Extract the [X, Y] coordinate from the center of the cell holding the provided text.  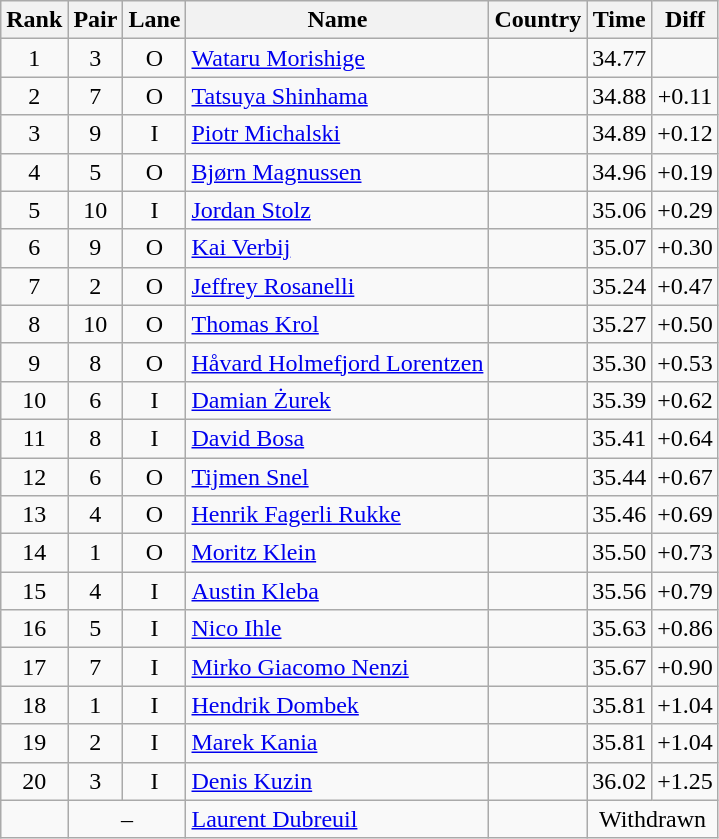
David Bosa [338, 438]
Pair [96, 20]
20 [34, 781]
+0.12 [686, 134]
Kai Verbij [338, 248]
Time [620, 20]
35.06 [620, 210]
Name [338, 20]
34.96 [620, 172]
35.50 [620, 553]
35.30 [620, 362]
15 [34, 591]
+0.62 [686, 400]
+0.11 [686, 96]
Tijmen Snel [338, 477]
Rank [34, 20]
35.27 [620, 324]
11 [34, 438]
+0.19 [686, 172]
Marek Kania [338, 743]
Damian Żurek [338, 400]
+0.64 [686, 438]
+0.79 [686, 591]
Piotr Michalski [338, 134]
Jordan Stolz [338, 210]
Mirko Giacomo Nenzi [338, 667]
+0.50 [686, 324]
35.07 [620, 248]
Lane [154, 20]
Diff [686, 20]
35.24 [620, 286]
34.89 [620, 134]
35.41 [620, 438]
35.67 [620, 667]
+0.69 [686, 515]
Bjørn Magnussen [338, 172]
+0.86 [686, 629]
35.39 [620, 400]
Jeffrey Rosanelli [338, 286]
34.77 [620, 58]
Withdrawn [653, 819]
+1.25 [686, 781]
13 [34, 515]
Thomas Krol [338, 324]
+0.67 [686, 477]
+0.47 [686, 286]
12 [34, 477]
35.46 [620, 515]
Håvard Holmefjord Lorentzen [338, 362]
Tatsuya Shinhama [338, 96]
Nico Ihle [338, 629]
Moritz Klein [338, 553]
19 [34, 743]
35.63 [620, 629]
Hendrik Dombek [338, 705]
Austin Kleba [338, 591]
Country [538, 20]
Denis Kuzin [338, 781]
Wataru Morishige [338, 58]
+0.29 [686, 210]
Laurent Dubreuil [338, 819]
35.44 [620, 477]
17 [34, 667]
– [127, 819]
+0.90 [686, 667]
+0.30 [686, 248]
+0.73 [686, 553]
+0.53 [686, 362]
Henrik Fagerli Rukke [338, 515]
35.56 [620, 591]
14 [34, 553]
36.02 [620, 781]
18 [34, 705]
16 [34, 629]
34.88 [620, 96]
